Pinpoint the cell where the given text exists, returning its [x, y] midpoint coordinate. 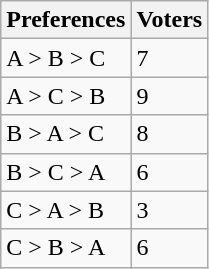
8 [170, 134]
3 [170, 210]
Voters [170, 20]
A > C > B [66, 96]
B > A > C [66, 134]
C > B > A [66, 248]
C > A > B [66, 210]
7 [170, 58]
9 [170, 96]
Preferences [66, 20]
A > B > C [66, 58]
B > C > A [66, 172]
